Find where the given text appears and provide that cell's center as (X, Y) coordinate. 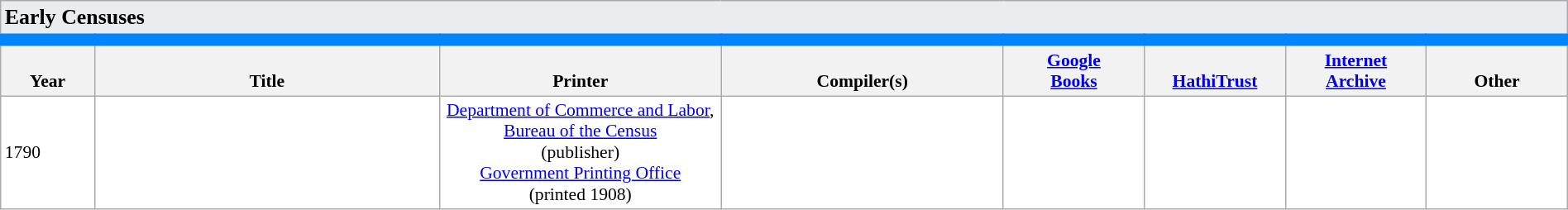
GoogleBooks (1073, 68)
Early Censuses (784, 20)
Title (266, 68)
Year (48, 68)
1790 (48, 153)
Compiler(s) (862, 68)
InternetArchive (1355, 68)
Other (1497, 68)
Printer (581, 68)
Department of Commerce and Labor, Bureau of the Census(publisher)Government Printing Office(printed 1908) (581, 153)
HathiTrust (1215, 68)
